Find where the given text appears and provide that cell's center as (X, Y) coordinate. 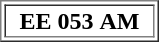
EE 053 AM (79, 20)
